Scan for the cell matching the given text and deliver its [X, Y] coordinate at center. 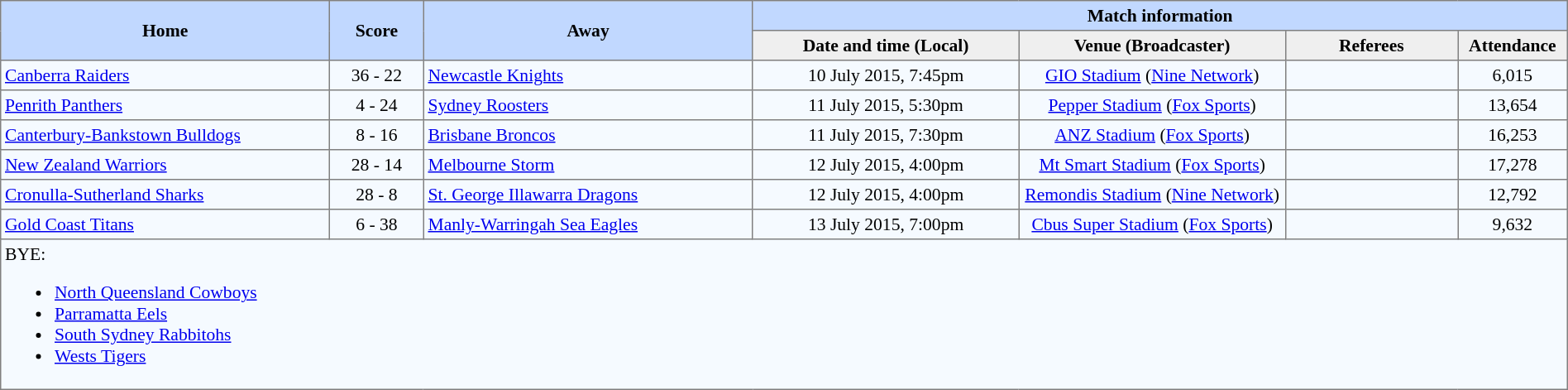
Cronulla-Sutherland Sharks [165, 195]
28 - 14 [377, 165]
Cbus Super Stadium (Fox Sports) [1152, 224]
Manly-Warringah Sea Eagles [588, 224]
Newcastle Knights [588, 75]
Sydney Roosters [588, 105]
Mt Smart Stadium (Fox Sports) [1152, 165]
12,792 [1513, 195]
16,253 [1513, 135]
13,654 [1513, 105]
Remondis Stadium (Nine Network) [1152, 195]
Away [588, 31]
Home [165, 31]
Attendance [1513, 46]
Pepper Stadium (Fox Sports) [1152, 105]
Melbourne Storm [588, 165]
ANZ Stadium (Fox Sports) [1152, 135]
Referees [1371, 46]
11 July 2015, 7:30pm [886, 135]
Penrith Panthers [165, 105]
9,632 [1513, 224]
Score [377, 31]
13 July 2015, 7:00pm [886, 224]
11 July 2015, 5:30pm [886, 105]
Venue (Broadcaster) [1152, 46]
New Zealand Warriors [165, 165]
BYE: North Queensland Cowboys Parramatta Eels South Sydney Rabbitohs Wests Tigers [784, 315]
8 - 16 [377, 135]
28 - 8 [377, 195]
Canberra Raiders [165, 75]
10 July 2015, 7:45pm [886, 75]
Date and time (Local) [886, 46]
36 - 22 [377, 75]
17,278 [1513, 165]
Brisbane Broncos [588, 135]
6,015 [1513, 75]
GIO Stadium (Nine Network) [1152, 75]
4 - 24 [377, 105]
Match information [1159, 16]
6 - 38 [377, 224]
St. George Illawarra Dragons [588, 195]
Gold Coast Titans [165, 224]
Canterbury-Bankstown Bulldogs [165, 135]
